Extract the (x, y) coordinate from the center of the cell holding the provided text.  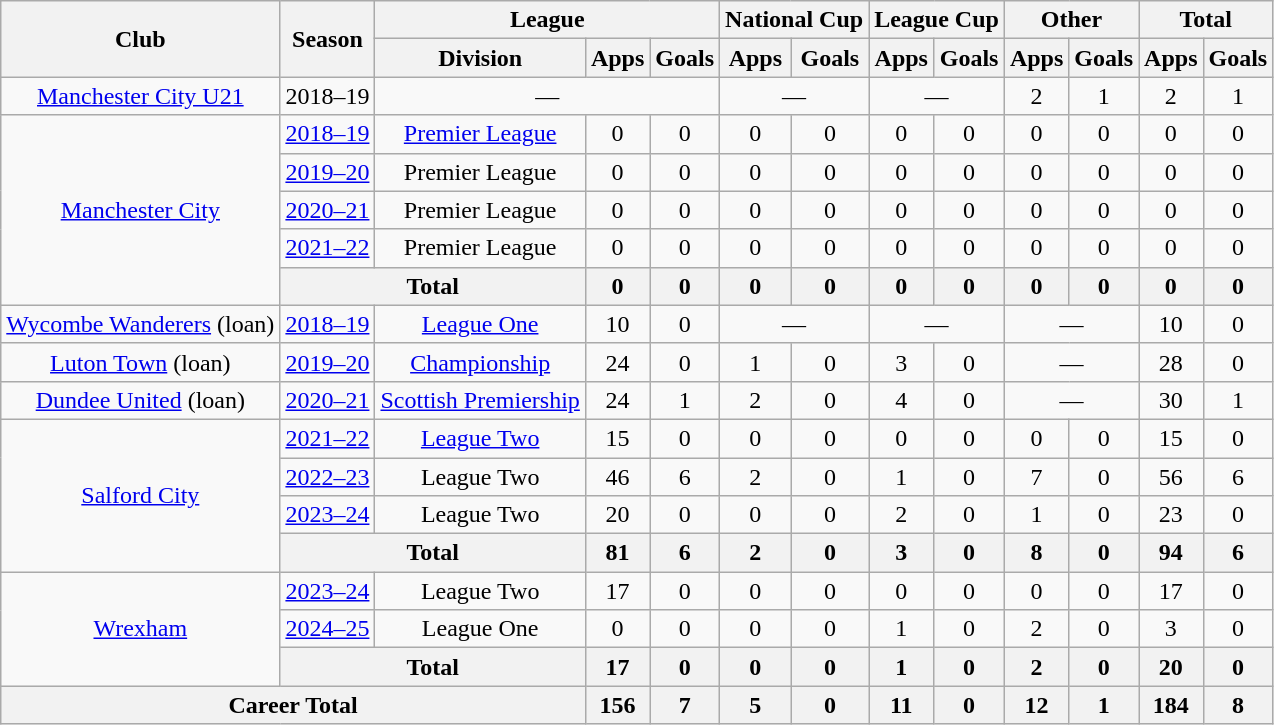
Scottish Premiership (480, 400)
56 (1171, 477)
94 (1171, 553)
Manchester City (140, 210)
2022–23 (328, 477)
4 (902, 400)
Career Total (294, 705)
Division (480, 58)
Luton Town (loan) (140, 362)
11 (902, 705)
184 (1171, 705)
81 (617, 553)
46 (617, 477)
National Cup (794, 20)
Championship (480, 362)
Wrexham (140, 629)
5 (756, 705)
12 (1036, 705)
23 (1171, 515)
League Cup (937, 20)
28 (1171, 362)
30 (1171, 400)
Salford City (140, 495)
Other (1071, 20)
Dundee United (loan) (140, 400)
Wycombe Wanderers (loan) (140, 324)
Club (140, 39)
Season (328, 39)
2024–25 (328, 629)
League (548, 20)
156 (617, 705)
Manchester City U21 (140, 96)
